Capture the cell that displays the provided text and extract its (X, Y) central coordinate. 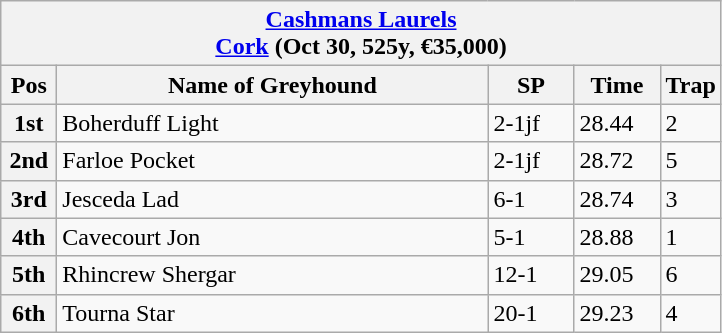
5 (690, 161)
28.74 (617, 199)
29.23 (617, 313)
3 (690, 199)
6 (690, 275)
Time (617, 85)
5-1 (531, 237)
28.44 (617, 123)
Trap (690, 85)
Rhincrew Shergar (272, 275)
Tourna Star (272, 313)
29.05 (617, 275)
6-1 (531, 199)
4 (690, 313)
12-1 (531, 275)
Cashmans LaurelsCork (Oct 30, 525y, €35,000) (362, 34)
28.72 (617, 161)
Pos (29, 85)
Jesceda Lad (272, 199)
20-1 (531, 313)
2nd (29, 161)
28.88 (617, 237)
2 (690, 123)
SP (531, 85)
Name of Greyhound (272, 85)
1st (29, 123)
4th (29, 237)
5th (29, 275)
Cavecourt Jon (272, 237)
Farloe Pocket (272, 161)
3rd (29, 199)
1 (690, 237)
6th (29, 313)
Boherduff Light (272, 123)
